Determine the [X, Y] coordinate at the center of the cell enclosing the given text.  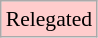
Relegated [49, 19]
